Identify which cell holds the provided text, then report its (x, y) central coordinate. 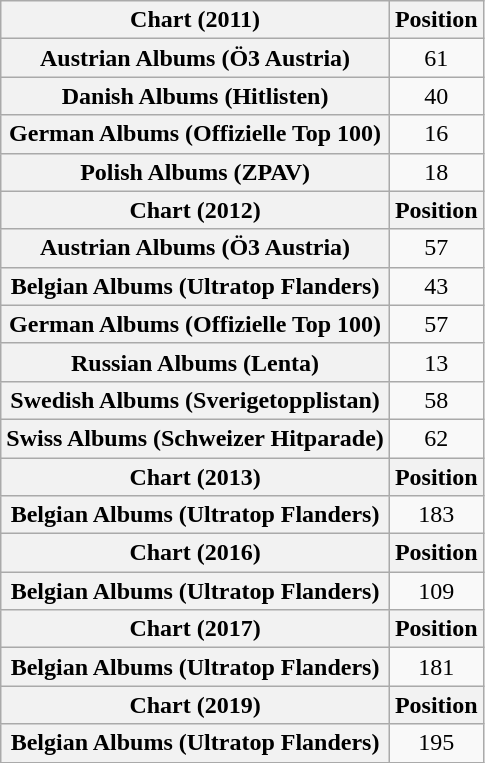
13 (436, 362)
Chart (2012) (196, 210)
Chart (2019) (196, 705)
Russian Albums (Lenta) (196, 362)
Chart (2011) (196, 20)
18 (436, 172)
43 (436, 286)
16 (436, 134)
Chart (2016) (196, 553)
Chart (2017) (196, 629)
Swedish Albums (Sverigetopplistan) (196, 400)
109 (436, 591)
61 (436, 58)
183 (436, 515)
Swiss Albums (Schweizer Hitparade) (196, 438)
62 (436, 438)
Polish Albums (ZPAV) (196, 172)
40 (436, 96)
58 (436, 400)
Danish Albums (Hitlisten) (196, 96)
181 (436, 667)
Chart (2013) (196, 477)
195 (436, 743)
